Provide the (x, y) coordinate of the cell's center where the given text is located.  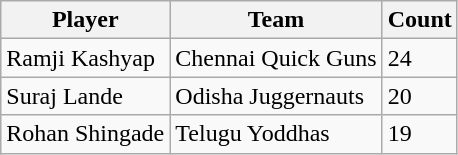
Ramji Kashyap (86, 58)
Odisha Juggernauts (276, 96)
Player (86, 20)
Chennai Quick Guns (276, 58)
Rohan Shingade (86, 134)
20 (420, 96)
24 (420, 58)
19 (420, 134)
Telugu Yoddhas (276, 134)
Team (276, 20)
Count (420, 20)
Suraj Lande (86, 96)
